Return [X, Y] of the center of cell containing provided text 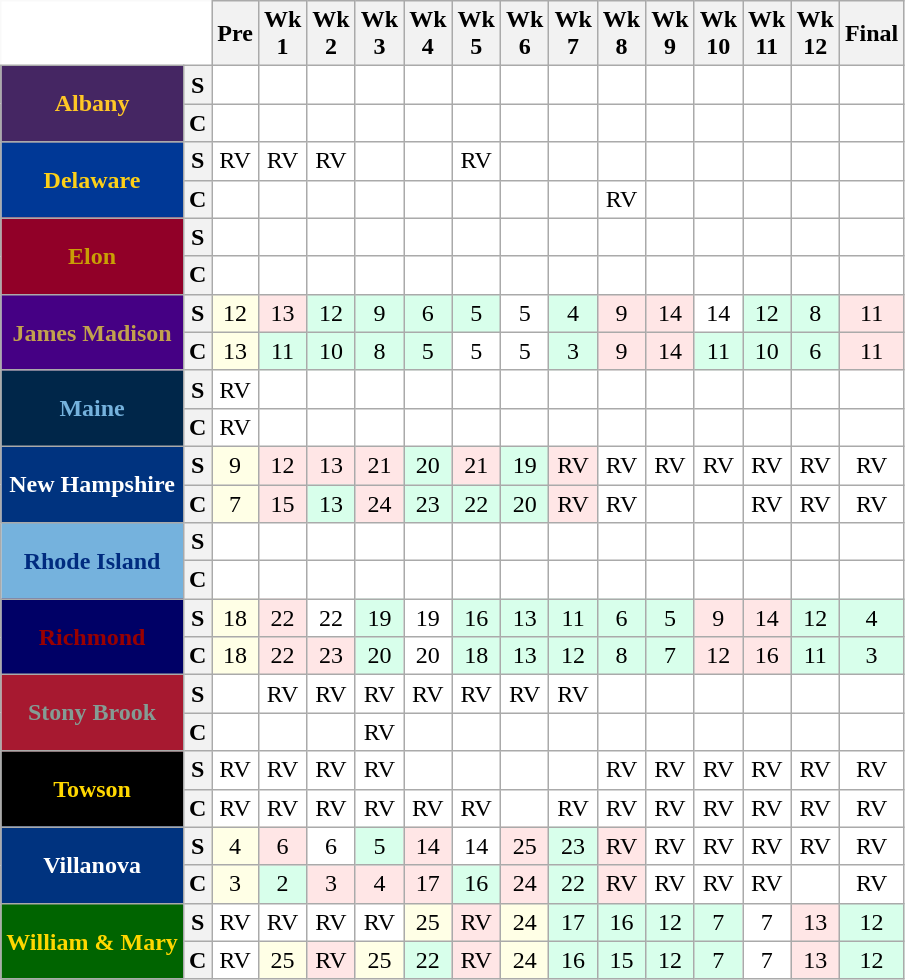
Wk12 [815, 34]
Wk1 [282, 34]
Towson [92, 789]
Wk9 [670, 34]
Wk4 [428, 34]
Elon [92, 256]
Wk5 [476, 34]
James Madison [92, 332]
Delaware [92, 180]
Wk10 [718, 34]
Wk8 [621, 34]
New Hampshire [92, 484]
Wk3 [379, 34]
Wk7 [573, 34]
William & Mary [92, 941]
Richmond [92, 637]
2 [282, 884]
Maine [92, 408]
Rhode Island [92, 561]
Wk6 [524, 34]
Wk11 [767, 34]
Albany [92, 104]
Stony Brook [92, 713]
Pre [236, 34]
Final [871, 34]
Wk2 [331, 34]
Villanova [92, 865]
